Search for the cell housing the specified text and yield its (X, Y) center coordinate. 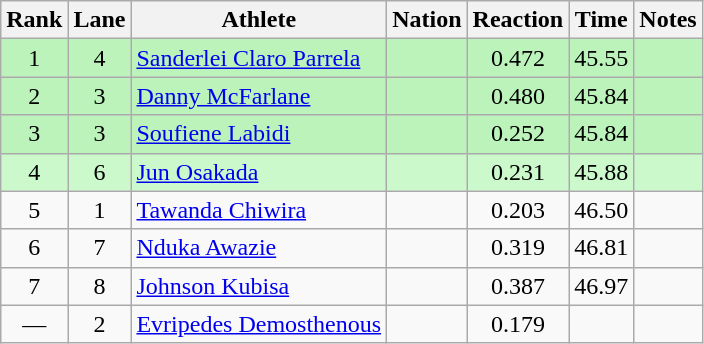
46.81 (602, 248)
0.480 (518, 96)
Rank (34, 20)
Tawanda Chiwira (259, 210)
0.203 (518, 210)
Jun Osakada (259, 172)
0.252 (518, 134)
0.231 (518, 172)
Soufiene Labidi (259, 134)
46.97 (602, 286)
Evripedes Demosthenous (259, 324)
Reaction (518, 20)
Johnson Kubisa (259, 286)
0.387 (518, 286)
Notes (668, 20)
0.179 (518, 324)
Athlete (259, 20)
Lane (100, 20)
0.319 (518, 248)
Sanderlei Claro Parrela (259, 58)
45.88 (602, 172)
Danny McFarlane (259, 96)
46.50 (602, 210)
— (34, 324)
8 (100, 286)
45.55 (602, 58)
0.472 (518, 58)
Time (602, 20)
Nduka Awazie (259, 248)
Nation (427, 20)
5 (34, 210)
